Locate the cell with the specified text and output its [X, Y] center coordinate. 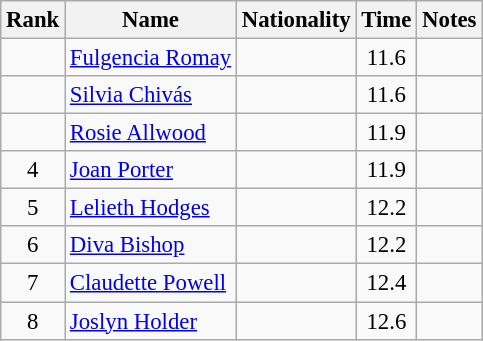
7 [33, 283]
Notes [450, 20]
12.6 [386, 321]
Rank [33, 20]
Fulgencia Romay [151, 58]
Rosie Allwood [151, 133]
5 [33, 208]
Time [386, 20]
Name [151, 20]
Claudette Powell [151, 283]
Joan Porter [151, 170]
4 [33, 170]
12.4 [386, 283]
Nationality [296, 20]
8 [33, 321]
Diva Bishop [151, 245]
Silvia Chivás [151, 95]
Lelieth Hodges [151, 208]
6 [33, 245]
Joslyn Holder [151, 321]
